Provide the (X, Y) coordinate of the cell's center where the given text is located.  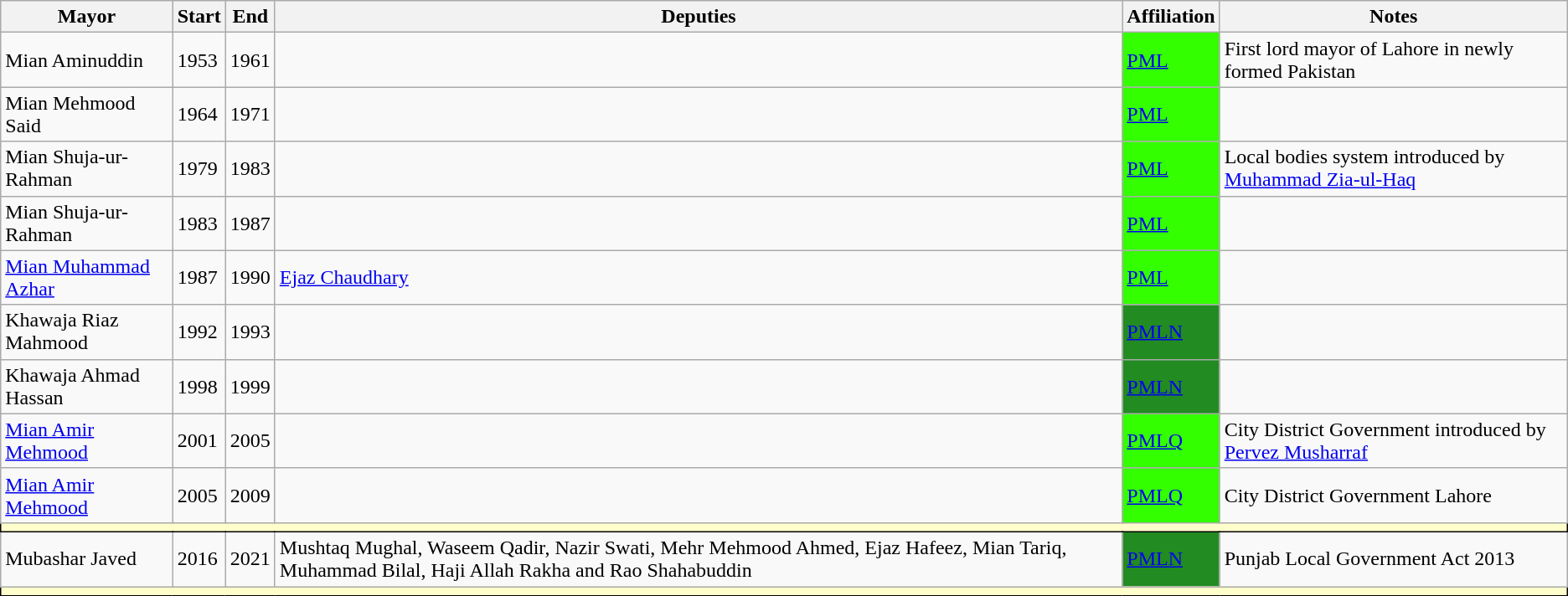
End (250, 17)
Ejaz Chaudhary (699, 278)
1964 (199, 114)
Mian Aminuddin (87, 60)
Mian Muhammad Azhar (87, 278)
Mubashar Javed (87, 559)
Khawaja Ahmad Hassan (87, 387)
1993 (250, 331)
1953 (199, 60)
1971 (250, 114)
2001 (199, 440)
1961 (250, 60)
Khawaja Riaz Mahmood (87, 331)
1998 (199, 387)
2021 (250, 559)
1999 (250, 387)
City District Government Lahore (1394, 496)
Start (199, 17)
Deputies (699, 17)
2009 (250, 496)
City District Government introduced by Pervez Musharraf (1394, 440)
1992 (199, 331)
1979 (199, 169)
Mayor (87, 17)
2016 (199, 559)
Mian Mehmood Said (87, 114)
Local bodies system introduced by Muhammad Zia-ul-Haq (1394, 169)
Affiliation (1171, 17)
Mushtaq Mughal, Waseem Qadir, Nazir Swati, Mehr Mehmood Ahmed, Ejaz Hafeez, Mian Tariq, Muhammad Bilal, Haji Allah Rakha and Rao Shahabuddin (699, 559)
First lord mayor of Lahore in newly formed Pakistan (1394, 60)
Notes (1394, 17)
1990 (250, 278)
Punjab Local Government Act 2013 (1394, 559)
